Detect which cell encompasses the target text, then output its [x, y] center coordinate. 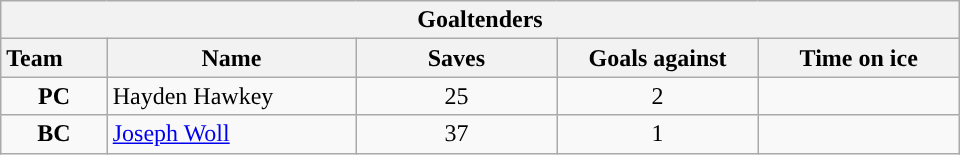
Hayden Hawkey [232, 96]
1 [658, 134]
Name [232, 58]
2 [658, 96]
Goaltenders [480, 20]
Saves [456, 58]
BC [54, 134]
37 [456, 134]
Joseph Woll [232, 134]
Time on ice [858, 58]
PC [54, 96]
Goals against [658, 58]
Team [54, 58]
25 [456, 96]
